Find where the given text appears and provide that cell's center as [x, y] coordinate. 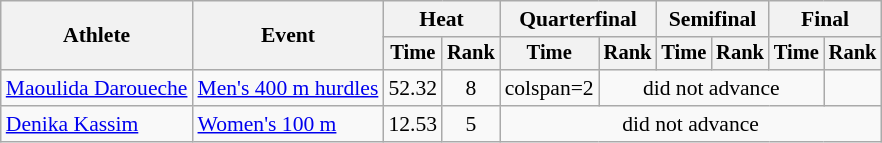
Women's 100 m [288, 124]
52.32 [412, 88]
Athlete [97, 36]
Quarterfinal [578, 19]
8 [471, 88]
Maoulida Daroueche [97, 88]
Event [288, 36]
Denika Kassim [97, 124]
Heat [441, 19]
colspan=2 [550, 88]
5 [471, 124]
Final [825, 19]
12.53 [412, 124]
Semifinal [712, 19]
Men's 400 m hurdles [288, 88]
